Return [X, Y] of the center of cell containing provided text 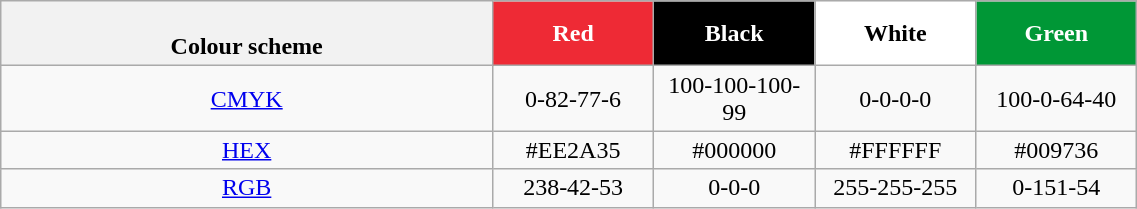
#FFFFFF [896, 150]
0-0-0-0 [896, 98]
100-100-100-99 [734, 98]
Black [734, 34]
0-0-0 [734, 188]
CMYK [247, 98]
255-255-255 [896, 188]
#000000 [734, 150]
238-42-53 [574, 188]
HEX [247, 150]
RGB [247, 188]
Colour scheme [247, 34]
0-82-77-6 [574, 98]
#EE2A35 [574, 150]
White [896, 34]
0-151-54 [1056, 188]
#009736 [1056, 150]
100-0-64-40 [1056, 98]
Green [1056, 34]
Red [574, 34]
